Find where the given text appears and provide that cell's center as [x, y] coordinate. 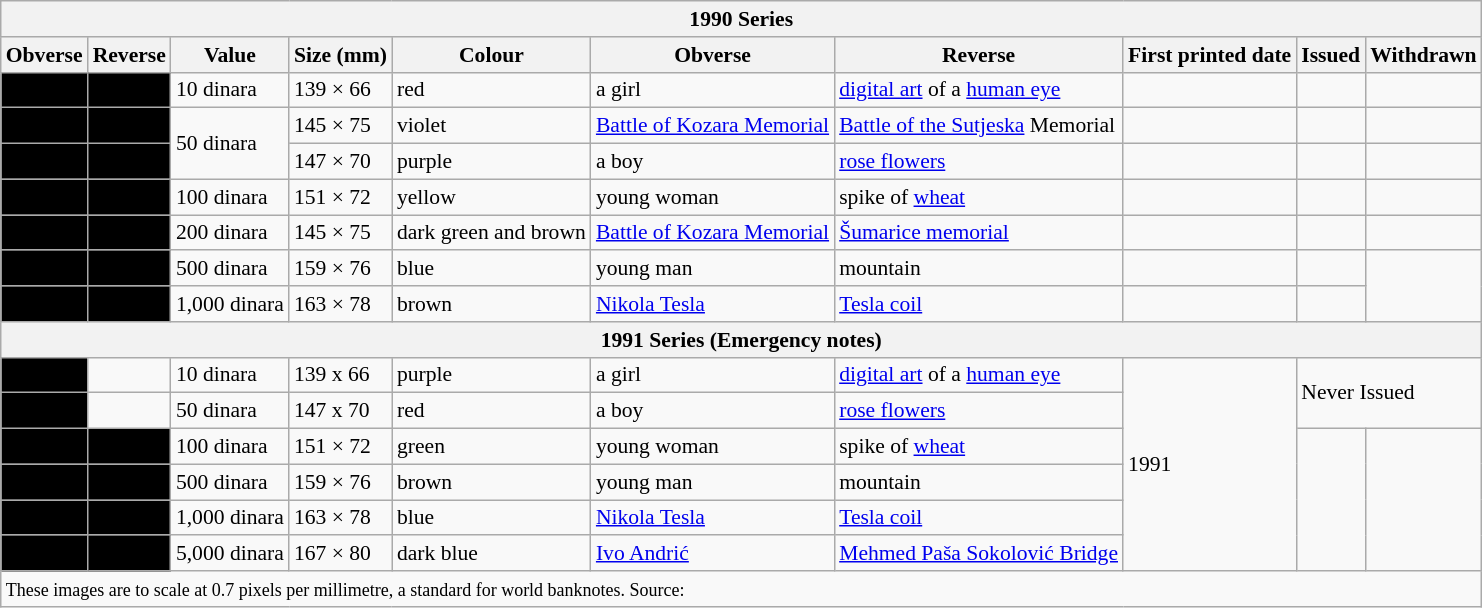
Ivo Andrić [712, 554]
Battle of the Sutjeska Memorial [978, 126]
dark blue [492, 554]
200 dinara [230, 233]
139 x 66 [340, 375]
violet [492, 126]
5,000 dinara [230, 554]
green [492, 447]
1990 Series [742, 19]
Colour [492, 55]
dark green and brown [492, 233]
1991 [1210, 464]
139 × 66 [340, 90]
Never Issued [1388, 392]
1991 Series (Emergency notes) [742, 340]
yellow [492, 197]
Withdrawn [1423, 55]
Value [230, 55]
Mehmed Paša Sokolović Bridge [978, 554]
Size (mm) [340, 55]
147 × 70 [340, 162]
These images are to scale at 0.7 pixels per millimetre, a standard for world banknotes. Source: [742, 589]
147 x 70 [340, 411]
167 × 80 [340, 554]
First printed date [1210, 55]
Issued [1330, 55]
Šumarice memorial [978, 233]
